Extract the [x, y] coordinate from the center of the cell holding the provided text.  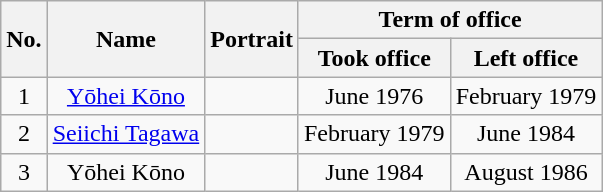
Portrait [252, 39]
3 [24, 172]
Seiichi Tagawa [126, 134]
2 [24, 134]
August 1986 [526, 172]
1 [24, 96]
Name [126, 39]
June 1976 [374, 96]
Took office [374, 58]
Left office [526, 58]
Term of office [450, 20]
No. [24, 39]
